Extract the (X, Y) coordinate from the center of the cell holding the provided text.  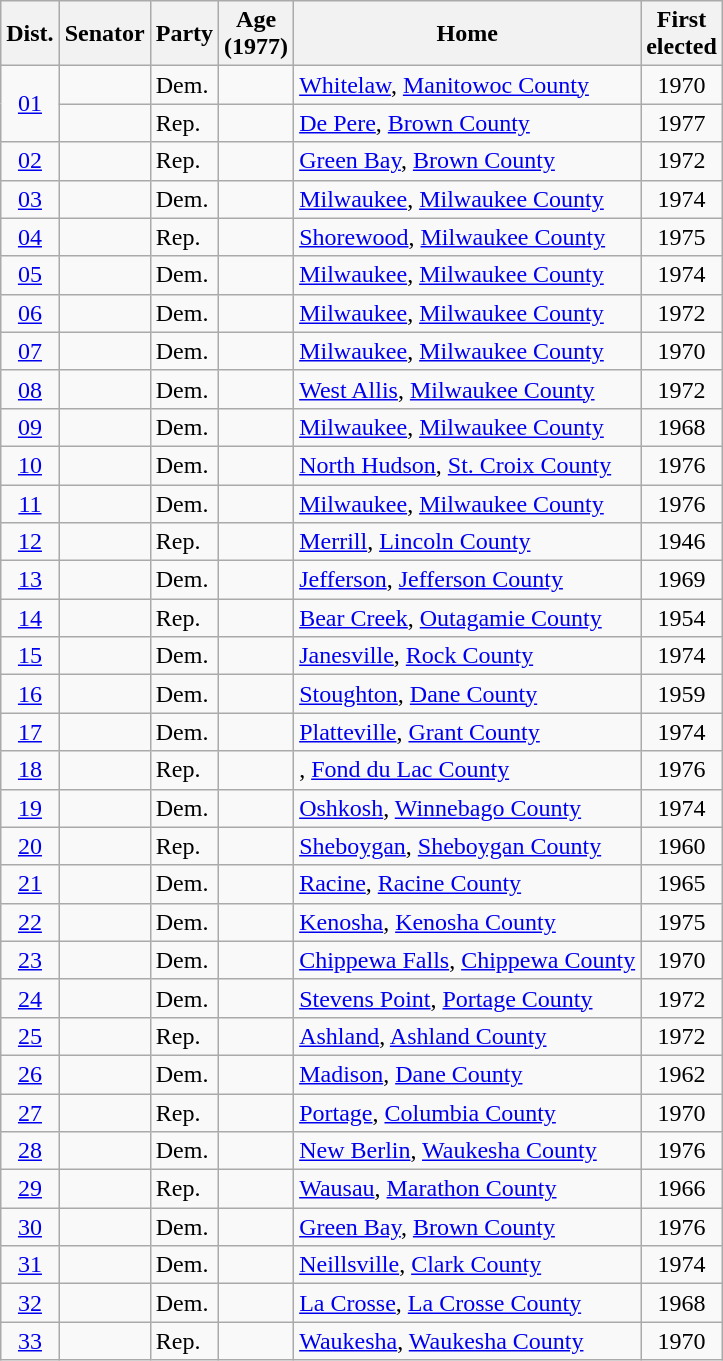
10 (30, 465)
Dist. (30, 34)
20 (30, 846)
Janesville, Rock County (468, 656)
1959 (682, 694)
1962 (682, 1074)
25 (30, 1036)
1946 (682, 542)
Kenosha, Kenosha County (468, 922)
1960 (682, 846)
23 (30, 960)
17 (30, 732)
13 (30, 580)
New Berlin, Waukesha County (468, 1151)
La Crosse, La Crosse County (468, 1303)
09 (30, 427)
Platteville, Grant County (468, 732)
29 (30, 1189)
West Allis, Milwaukee County (468, 389)
06 (30, 313)
Merrill, Lincoln County (468, 542)
03 (30, 199)
Waukesha, Waukesha County (468, 1341)
15 (30, 656)
26 (30, 1074)
14 (30, 618)
30 (30, 1227)
32 (30, 1303)
Neillsville, Clark County (468, 1265)
Racine, Racine County (468, 884)
Party (184, 34)
Stoughton, Dane County (468, 694)
33 (30, 1341)
Madison, Dane County (468, 1074)
North Hudson, St. Croix County (468, 465)
21 (30, 884)
Shorewood, Milwaukee County (468, 237)
05 (30, 275)
Whitelaw, Manitowoc County (468, 85)
Sheboygan, Sheboygan County (468, 846)
24 (30, 998)
Oshkosh, Winnebago County (468, 808)
Portage, Columbia County (468, 1113)
Bear Creek, Outagamie County (468, 618)
19 (30, 808)
07 (30, 351)
Home (468, 34)
31 (30, 1265)
Ashland, Ashland County (468, 1036)
Senator (104, 34)
16 (30, 694)
Wausau, Marathon County (468, 1189)
08 (30, 389)
Stevens Point, Portage County (468, 998)
12 (30, 542)
1965 (682, 884)
Jefferson, Jefferson County (468, 580)
De Pere, Brown County (468, 123)
02 (30, 161)
Age(1977) (256, 34)
11 (30, 503)
28 (30, 1151)
1977 (682, 123)
27 (30, 1113)
18 (30, 770)
04 (30, 237)
01 (30, 104)
1954 (682, 618)
1966 (682, 1189)
Chippewa Falls, Chippewa County (468, 960)
Firstelected (682, 34)
22 (30, 922)
, Fond du Lac County (468, 770)
1969 (682, 580)
